For the text-containing cell, return its midpoint in [x, y] coordinate format. 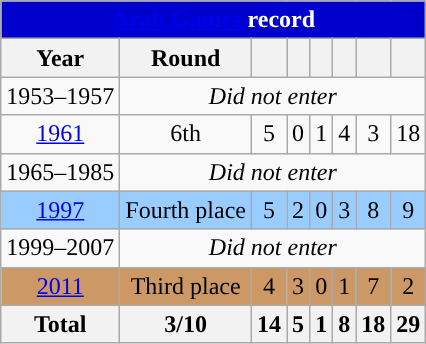
3/10 [186, 324]
29 [408, 324]
Year [60, 58]
7 [374, 286]
2011 [60, 286]
Fourth place [186, 210]
1965–1985 [60, 172]
Third place [186, 286]
1997 [60, 210]
6th [186, 134]
Total [60, 324]
14 [270, 324]
1999–2007 [60, 248]
9 [408, 210]
Arab Games record [214, 20]
1961 [60, 134]
Round [186, 58]
1953–1957 [60, 96]
